Output the [X, Y] coordinate of the center of the cell containing the given text.  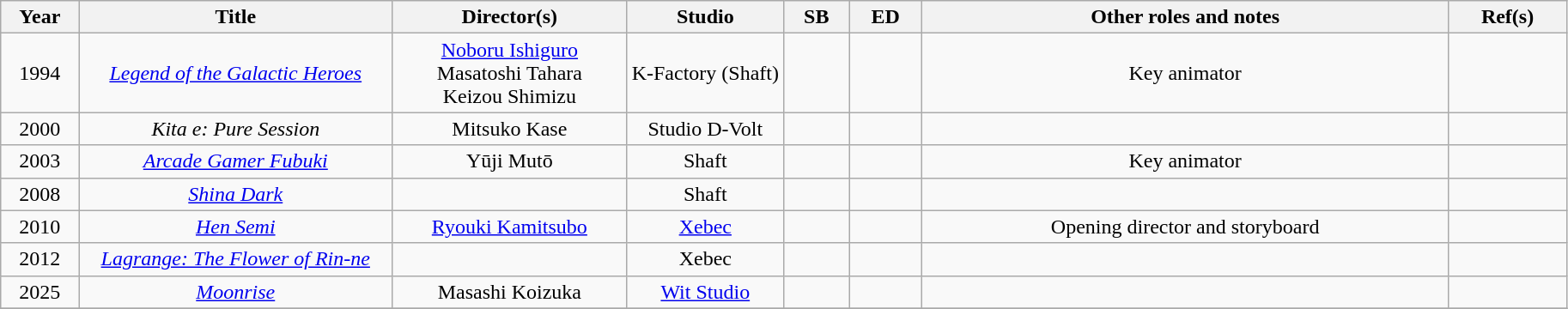
Arcade Gamer Fubuki [235, 161]
Hen Semi [235, 227]
1994 [40, 73]
2003 [40, 161]
SB [816, 17]
Shina Dark [235, 194]
Studio [705, 17]
ED [885, 17]
Lagrange: The Flower of Rin-ne [235, 259]
Opening director and storyboard [1185, 227]
Mitsuko Kase [510, 129]
Legend of the Galactic Heroes [235, 73]
2000 [40, 129]
Masashi Koizuka [510, 292]
2008 [40, 194]
2010 [40, 227]
Title [235, 17]
2025 [40, 292]
Noboru Ishiguro Masatoshi Tahara Keizou Shimizu [510, 73]
Ref(s) [1508, 17]
Studio D-Volt [705, 129]
Yūji Mutō [510, 161]
Moonrise [235, 292]
K-Factory (Shaft) [705, 73]
Director(s) [510, 17]
Ryouki Kamitsubo [510, 227]
Wit Studio [705, 292]
2012 [40, 259]
Kita e: Pure Session [235, 129]
Year [40, 17]
Other roles and notes [1185, 17]
